Scan for the cell matching the given text and deliver its [x, y] coordinate at center. 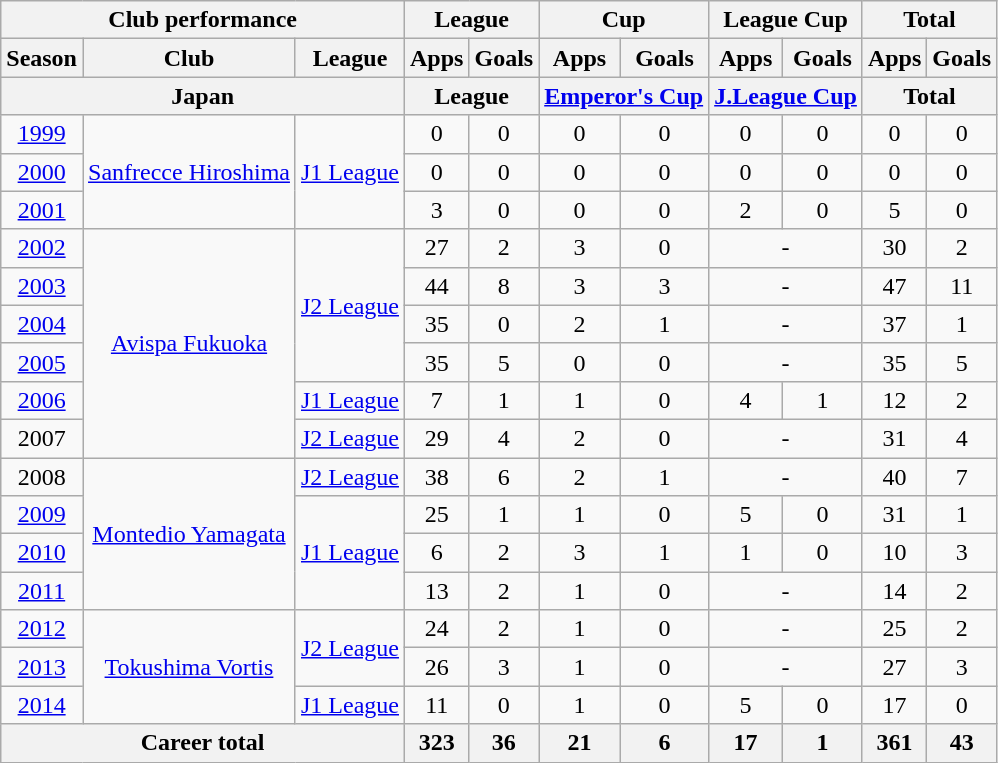
2000 [42, 172]
24 [437, 629]
10 [894, 553]
2013 [42, 667]
2008 [42, 477]
2005 [42, 362]
43 [962, 743]
2014 [42, 705]
Club performance [203, 20]
2007 [42, 438]
Avispa Fukuoka [188, 343]
Season [42, 58]
38 [437, 477]
Sanfrecce Hiroshima [188, 172]
37 [894, 324]
26 [437, 667]
40 [894, 477]
2003 [42, 286]
Emperor's Cup [624, 96]
Montedio Yamagata [188, 534]
36 [504, 743]
29 [437, 438]
323 [437, 743]
2004 [42, 324]
Japan [203, 96]
2010 [42, 553]
13 [437, 591]
2006 [42, 400]
2012 [42, 629]
44 [437, 286]
Tokushima Vortis [188, 667]
14 [894, 591]
J.League Cup [786, 96]
21 [580, 743]
Cup [624, 20]
47 [894, 286]
2009 [42, 515]
12 [894, 400]
Career total [203, 743]
361 [894, 743]
30 [894, 248]
Club [188, 58]
1999 [42, 134]
2002 [42, 248]
2001 [42, 210]
2011 [42, 591]
League Cup [786, 20]
8 [504, 286]
